Extract the [x, y] coordinate from the center of the cell holding the provided text.  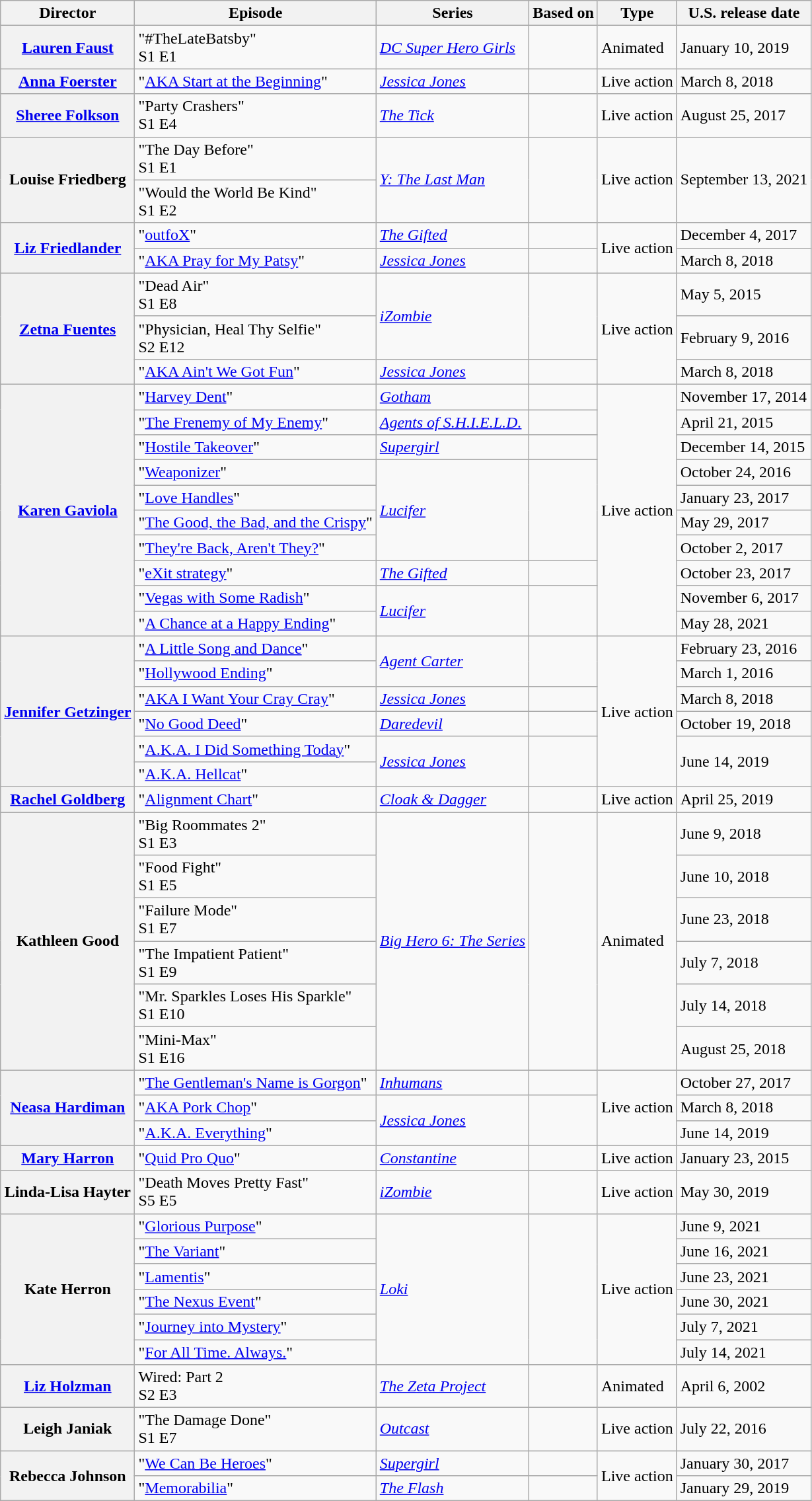
July 14, 2021 [744, 1352]
Cloak & Dagger [452, 799]
November 6, 2017 [744, 598]
January 23, 2017 [744, 498]
"Dead Air"S1 E8 [255, 295]
Episode [255, 13]
Anna Foerster [67, 81]
November 17, 2014 [744, 397]
"Food Fight"S1 E5 [255, 876]
June 16, 2021 [744, 1251]
"A Chance at a Happy Ending" [255, 623]
"Big Roommates 2"S1 E3 [255, 833]
Agent Carter [452, 661]
October 23, 2017 [744, 573]
June 23, 2021 [744, 1276]
December 14, 2015 [744, 447]
"A.K.A. Hellcat" [255, 774]
Jennifer Getzinger [67, 711]
"A.K.A. I Did Something Today" [255, 749]
"#TheLateBatsby"S1 E1 [255, 48]
January 29, 2019 [744, 1488]
"Journey into Mystery" [255, 1327]
Daredevil [452, 724]
January 23, 2015 [744, 1158]
"AKA I Want Your Cray Cray" [255, 699]
May 28, 2021 [744, 623]
Outcast [452, 1429]
"Lamentis" [255, 1276]
"For All Time. Always." [255, 1352]
"The Variant" [255, 1251]
Linda-Lisa Hayter [67, 1192]
Liz Friedlander [67, 248]
June 23, 2018 [744, 920]
Director [67, 13]
May 5, 2015 [744, 295]
Mary Harron [67, 1158]
October 24, 2016 [744, 473]
May 29, 2017 [744, 523]
"A.K.A. Everything" [255, 1133]
"The Impatient Patient"S1 E9 [255, 962]
"The Frenemy of My Enemy" [255, 422]
May 30, 2019 [744, 1192]
Sheree Folkson [67, 115]
"Memorabilia" [255, 1488]
Neasa Hardiman [67, 1108]
"They're Back, Aren't They?" [255, 548]
"outfoX" [255, 235]
Based on [564, 13]
Leigh Janiak [67, 1429]
Rachel Goldberg [67, 799]
Constantine [452, 1158]
Type [637, 13]
July 7, 2018 [744, 962]
"Hollywood Ending" [255, 674]
"AKA Start at the Beginning" [255, 81]
"Quid Pro Quo" [255, 1158]
"A Little Song and Dance" [255, 648]
"The Gentleman's Name is Gorgon" [255, 1083]
June 9, 2021 [744, 1226]
The Tick [452, 115]
The Flash [452, 1488]
June 9, 2018 [744, 833]
"Vegas with Some Radish" [255, 598]
October 2, 2017 [744, 548]
"The Good, the Bad, and the Crispy" [255, 523]
Inhumans [452, 1083]
Series [452, 13]
"The Damage Done"S1 E7 [255, 1429]
Big Hero 6: The Series [452, 941]
Liz Holzman [67, 1387]
Kathleen Good [67, 941]
April 6, 2002 [744, 1387]
The Zeta Project [452, 1387]
January 10, 2019 [744, 48]
"Mr. Sparkles Loses His Sparkle"S1 E10 [255, 1006]
"Weaponizer" [255, 473]
Kate Herron [67, 1289]
Zetna Fuentes [67, 328]
August 25, 2018 [744, 1048]
"Hostile Takeover" [255, 447]
Lauren Faust [67, 48]
"The Nexus Event" [255, 1301]
"AKA Ain't We Got Fun" [255, 371]
March 1, 2016 [744, 674]
June 10, 2018 [744, 876]
April 21, 2015 [744, 422]
"AKA Pork Chop" [255, 1108]
July 14, 2018 [744, 1006]
"Harvey Dent" [255, 397]
"The Day Before"S1 E1 [255, 159]
"Love Handles" [255, 498]
DC Super Hero Girls [452, 48]
"Mini-Max"S1 E16 [255, 1048]
"Death Moves Pretty Fast"S5 E5 [255, 1192]
February 9, 2016 [744, 337]
October 19, 2018 [744, 724]
July 22, 2016 [744, 1429]
Louise Friedberg [67, 180]
Karen Gaviola [67, 510]
"We Can Be Heroes" [255, 1463]
"Party Crashers"S1 E4 [255, 115]
July 7, 2021 [744, 1327]
"Physician, Heal Thy Selfie"S2 E12 [255, 337]
Gotham [452, 397]
"Failure Mode"S1 E7 [255, 920]
Loki [452, 1289]
"Alignment Chart" [255, 799]
February 23, 2016 [744, 648]
"eXit strategy" [255, 573]
Agents of S.H.I.E.L.D. [452, 422]
June 30, 2021 [744, 1301]
"Would the World Be Kind"S1 E2 [255, 201]
"AKA Pray for My Patsy" [255, 260]
"Glorious Purpose" [255, 1226]
U.S. release date [744, 13]
April 25, 2019 [744, 799]
December 4, 2017 [744, 235]
"No Good Deed" [255, 724]
January 30, 2017 [744, 1463]
October 27, 2017 [744, 1083]
Y: The Last Man [452, 180]
Rebecca Johnson [67, 1476]
August 25, 2017 [744, 115]
September 13, 2021 [744, 180]
Wired: Part 2S2 E3 [255, 1387]
